Extract the [x, y] coordinate from the center of the cell holding the provided text.  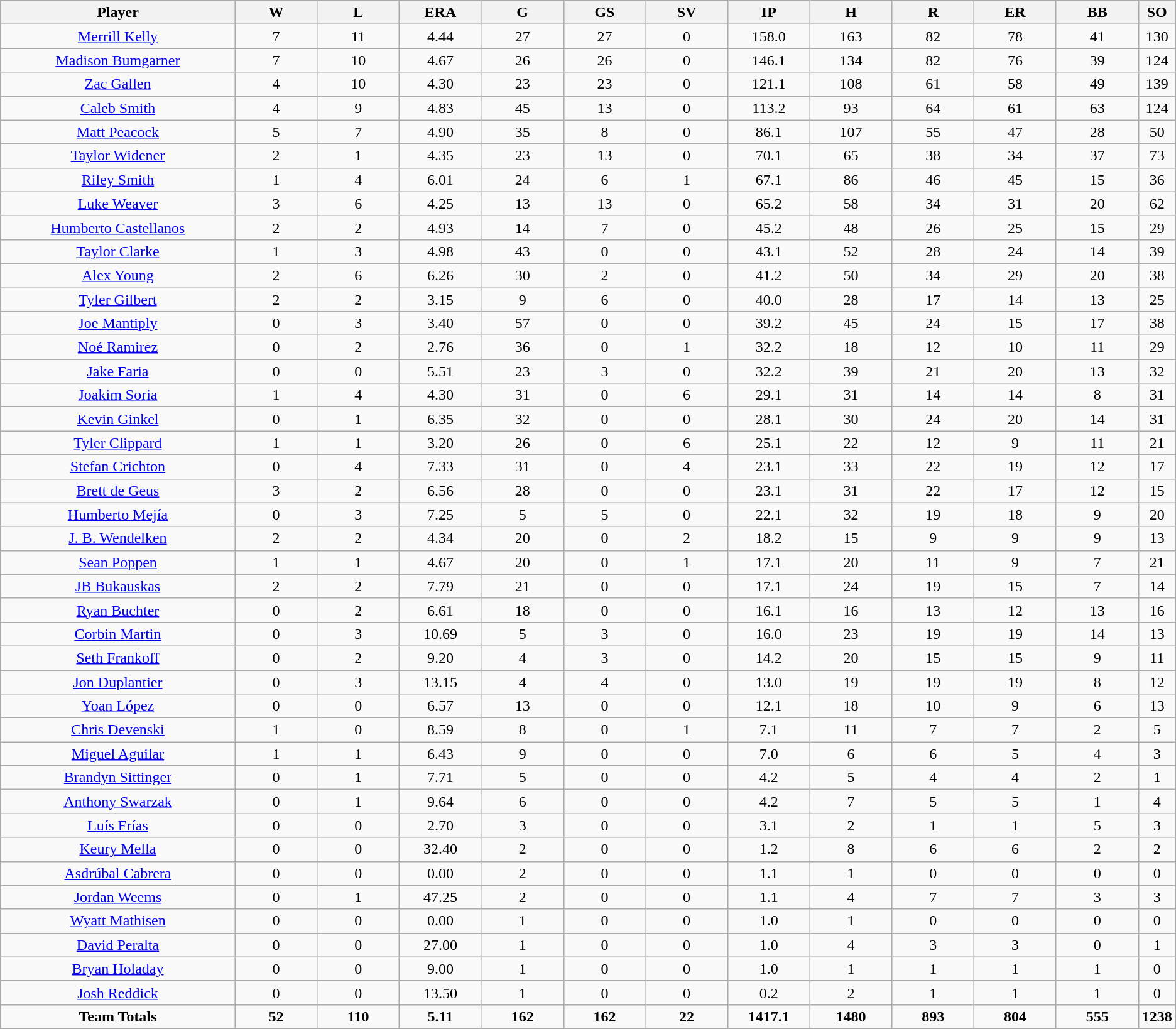
Merrill Kelly [118, 36]
Jordan Weems [118, 897]
Yoan López [118, 706]
64 [934, 108]
7.0 [769, 754]
6.01 [441, 180]
9.00 [441, 969]
28.1 [769, 419]
7.33 [441, 467]
BB [1097, 13]
4.90 [441, 132]
H [851, 13]
5.11 [441, 1016]
41 [1097, 36]
40.0 [769, 300]
146.1 [769, 60]
63 [1097, 108]
8.59 [441, 730]
4.98 [441, 251]
108 [851, 84]
163 [851, 36]
46 [934, 180]
ERA [441, 13]
41.2 [769, 275]
121.1 [769, 84]
Josh Reddick [118, 993]
4.44 [441, 36]
25.1 [769, 443]
6.61 [441, 610]
JB Bukauskas [118, 586]
29.1 [769, 395]
4.25 [441, 204]
10.69 [441, 634]
6.35 [441, 419]
12.1 [769, 706]
Keury Mella [118, 849]
SO [1157, 13]
139 [1157, 84]
Jake Faria [118, 371]
Seth Frankoff [118, 658]
Luke Weaver [118, 204]
7.1 [769, 730]
Jon Duplantier [118, 682]
Alex Young [118, 275]
Noé Ramirez [118, 347]
Miguel Aguilar [118, 754]
Zac Gallen [118, 84]
16.0 [769, 634]
43.1 [769, 251]
49 [1097, 84]
W [276, 13]
Joakim Soria [118, 395]
Humberto Mejía [118, 514]
5.51 [441, 371]
ER [1015, 13]
86.1 [769, 132]
0.2 [769, 993]
Brett de Geus [118, 491]
SV [687, 13]
Player [118, 13]
73 [1157, 156]
Corbin Martin [118, 634]
7.25 [441, 514]
65.2 [769, 204]
1480 [851, 1016]
Ryan Buchter [118, 610]
Tyler Gilbert [118, 300]
27.00 [441, 945]
13.0 [769, 682]
16.1 [769, 610]
67.1 [769, 180]
18.2 [769, 538]
6.56 [441, 491]
Tyler Clippard [118, 443]
47 [1015, 132]
Luís Frías [118, 825]
Bryan Holaday [118, 969]
39.2 [769, 324]
13.15 [441, 682]
Joe Mantiply [118, 324]
62 [1157, 204]
6.26 [441, 275]
GS [604, 13]
Madison Bumgarner [118, 60]
1417.1 [769, 1016]
86 [851, 180]
Asdrúbal Cabrera [118, 873]
Stefan Crichton [118, 467]
IP [769, 13]
Caleb Smith [118, 108]
555 [1097, 1016]
32.40 [441, 849]
Anthony Swarzak [118, 802]
R [934, 13]
Humberto Castellanos [118, 227]
65 [851, 156]
3.20 [441, 443]
1238 [1157, 1016]
Taylor Clarke [118, 251]
Kevin Ginkel [118, 419]
45.2 [769, 227]
6.57 [441, 706]
107 [851, 132]
22.1 [769, 514]
93 [851, 108]
804 [1015, 1016]
Brandyn Sittinger [118, 778]
3.1 [769, 825]
Riley Smith [118, 180]
76 [1015, 60]
David Peralta [118, 945]
78 [1015, 36]
48 [851, 227]
13.50 [441, 993]
4.83 [441, 108]
4.93 [441, 227]
1.2 [769, 849]
14.2 [769, 658]
7.71 [441, 778]
9.64 [441, 802]
70.1 [769, 156]
4.34 [441, 538]
3.15 [441, 300]
L [358, 13]
6.43 [441, 754]
Chris Devenski [118, 730]
130 [1157, 36]
110 [358, 1016]
2.76 [441, 347]
9.20 [441, 658]
2.70 [441, 825]
Taylor Widener [118, 156]
158.0 [769, 36]
134 [851, 60]
J. B. Wendelken [118, 538]
33 [851, 467]
G [523, 13]
37 [1097, 156]
7.79 [441, 586]
113.2 [769, 108]
Sean Poppen [118, 562]
35 [523, 132]
43 [523, 251]
3.40 [441, 324]
4.35 [441, 156]
47.25 [441, 897]
893 [934, 1016]
Wyatt Mathisen [118, 921]
Team Totals [118, 1016]
57 [523, 324]
55 [934, 132]
Matt Peacock [118, 132]
